From the cell containing the given text, extract its center point as (X, Y) coordinate. 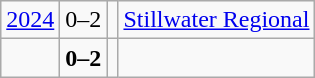
2024 (30, 20)
Stillwater Regional (216, 20)
